For the text-containing cell, return its midpoint in (X, Y) coordinate format. 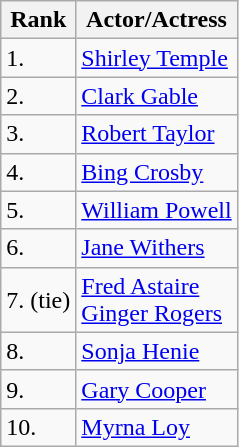
Bing Crosby (156, 172)
Clark Gable (156, 96)
Fred AstaireGinger Rogers (156, 300)
7. (tie) (38, 300)
Sonja Henie (156, 351)
2. (38, 96)
10. (38, 427)
1. (38, 58)
Actor/Actress (156, 20)
William Powell (156, 210)
Rank (38, 20)
6. (38, 248)
Myrna Loy (156, 427)
8. (38, 351)
5. (38, 210)
Robert Taylor (156, 134)
9. (38, 389)
4. (38, 172)
Jane Withers (156, 248)
3. (38, 134)
Gary Cooper (156, 389)
Shirley Temple (156, 58)
